From the cell containing the given text, extract its center point as (x, y) coordinate. 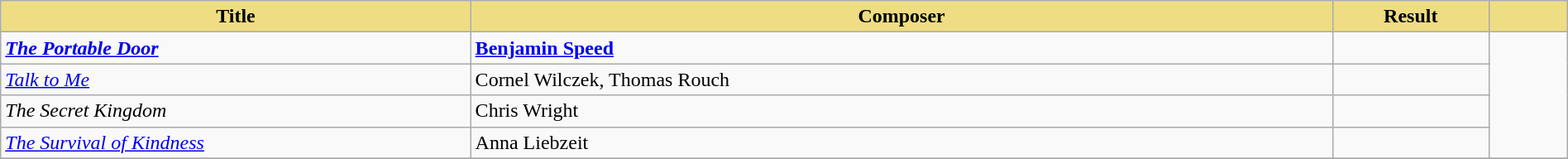
Result (1411, 17)
The Portable Door (236, 48)
The Secret Kingdom (236, 111)
Chris Wright (901, 111)
Anna Liebzeit (901, 142)
Benjamin Speed (901, 48)
Title (236, 17)
Talk to Me (236, 79)
Cornel Wilczek, Thomas Rouch (901, 79)
Composer (901, 17)
The Survival of Kindness (236, 142)
